Scan for the cell matching the given text and deliver its (x, y) coordinate at center. 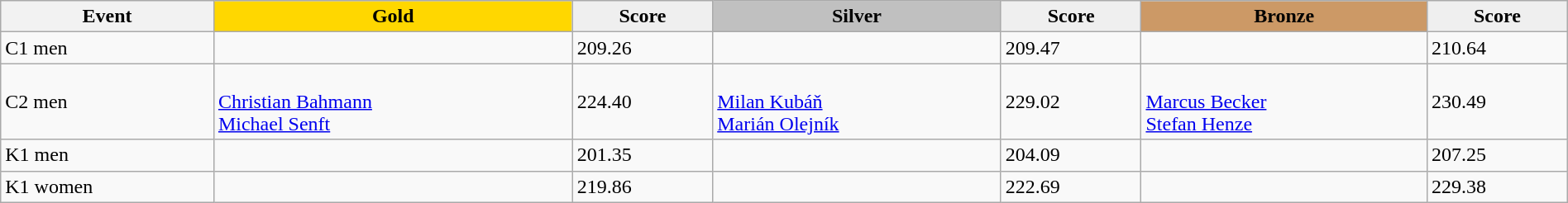
210.64 (1498, 48)
Bronze (1284, 17)
Milan KubáňMarián Olejník (857, 101)
230.49 (1498, 101)
Marcus BeckerStefan Henze (1284, 101)
209.26 (643, 48)
224.40 (643, 101)
Event (108, 17)
207.25 (1498, 155)
204.09 (1071, 155)
209.47 (1071, 48)
201.35 (643, 155)
229.38 (1498, 186)
222.69 (1071, 186)
Gold (393, 17)
K1 men (108, 155)
K1 women (108, 186)
Christian BahmannMichael Senft (393, 101)
229.02 (1071, 101)
Silver (857, 17)
219.86 (643, 186)
C2 men (108, 101)
C1 men (108, 48)
